Find where the given text appears and provide that cell's center as (X, Y) coordinate. 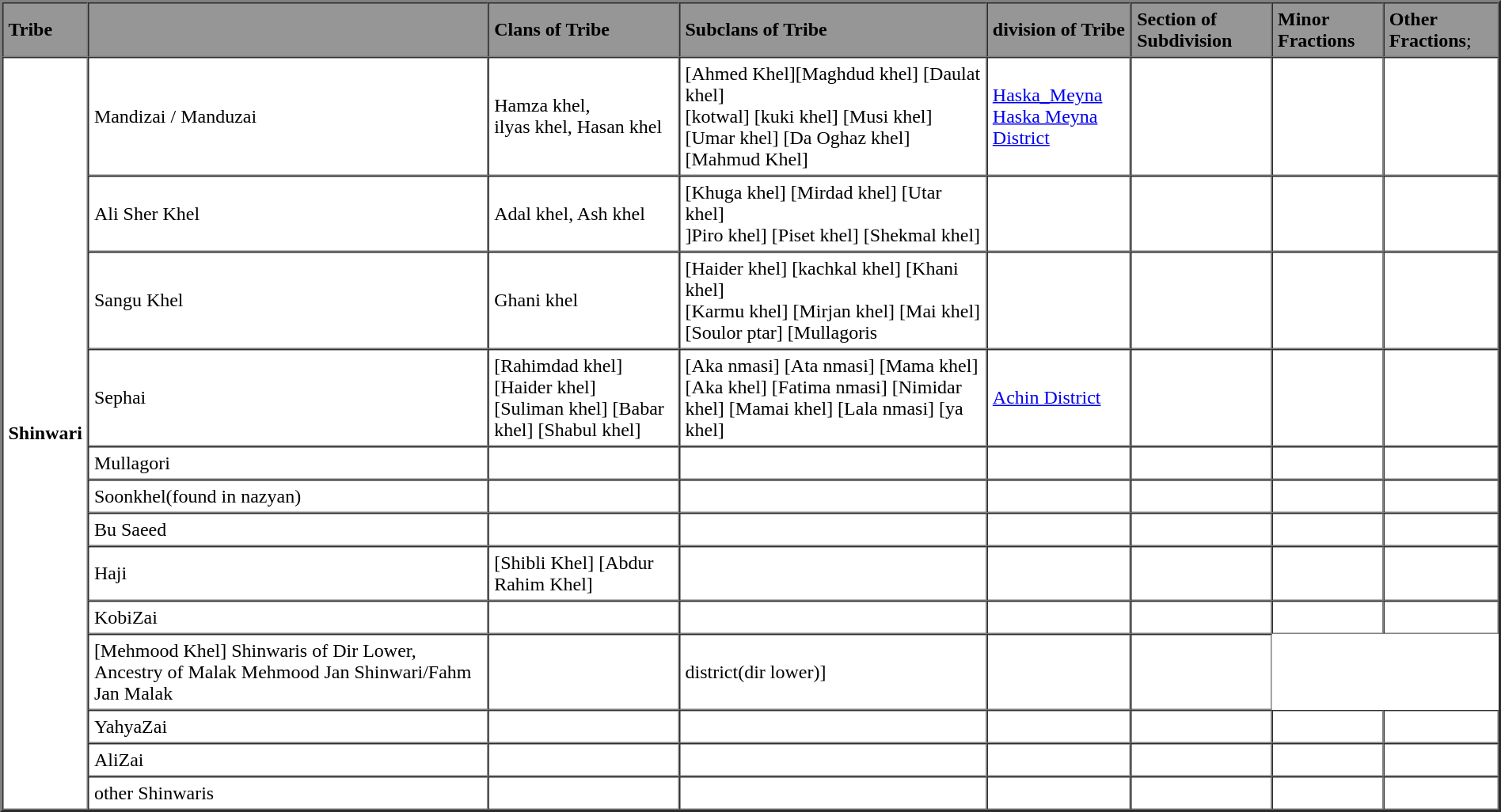
district(dir lower)] (833, 672)
AliZai (288, 760)
Sephai (288, 397)
Soonkhel(found in nazyan) (288, 496)
division of Tribe (1058, 30)
Ghani khel (584, 301)
[Haider khel] [kachkal khel] [Khani khel][Karmu khel] [Mirjan khel] [Mai khel] [Soulor ptar] [Mullagoris (833, 301)
[Ahmed Khel][Maghdud khel] [Daulat khel][kotwal] [kuki khel] [Musi khel] [Umar khel] [Da Oghaz khel] [Mahmud Khel] (833, 116)
Clans of Tribe (584, 30)
Other Fractions; (1441, 30)
[Khuga khel] [Mirdad khel] [Utar khel]]Piro khel] [Piset khel] [Shekmal khel] (833, 214)
Tribe (45, 30)
[Shibli Khel] [Abdur Rahim Khel] (584, 573)
other Shinwaris (288, 793)
Hamza khel,ilyas khel, Hasan khel (584, 116)
Adal khel, Ash khel (584, 214)
Sangu Khel (288, 301)
Ali Sher Khel (288, 214)
Shinwari (45, 434)
Haska_MeynaHaska Meyna District (1058, 116)
Achin District (1058, 397)
[Mehmood Khel] Shinwaris of Dir Lower, Ancestry of Malak Mehmood Jan Shinwari/Fahm Jan Malak (288, 672)
Mullagori (288, 463)
Bu Saeed (288, 529)
[Aka nmasi] [Ata nmasi] [Mama khel][Aka khel] [Fatima nmasi] [Nimidar khel] [Mamai khel] [Lala nmasi] [ya khel] (833, 397)
KobiZai (288, 617)
Minor Fractions (1327, 30)
Section of Subdivision (1202, 30)
Subclans of Tribe (833, 30)
Haji (288, 573)
[Rahimdad khel] [Haider khel][Suliman khel] [Babar khel] [Shabul khel] (584, 397)
Mandizai / Manduzai (288, 116)
YahyaZai (288, 727)
